Detect which cell encompasses the target text, then output its (x, y) center coordinate. 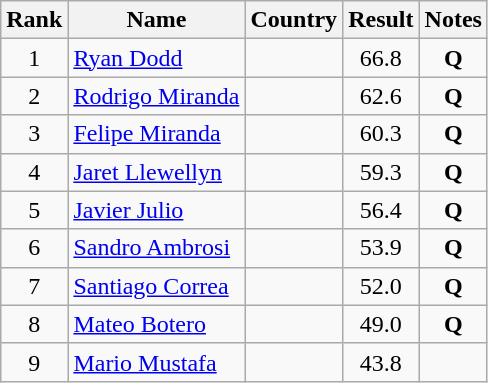
8 (34, 324)
60.3 (381, 134)
2 (34, 96)
43.8 (381, 362)
49.0 (381, 324)
Country (294, 20)
3 (34, 134)
Result (381, 20)
Santiago Correa (156, 286)
Mateo Botero (156, 324)
Ryan Dodd (156, 58)
Rodrigo Miranda (156, 96)
Mario Mustafa (156, 362)
4 (34, 172)
6 (34, 248)
59.3 (381, 172)
52.0 (381, 286)
Javier Julio (156, 210)
53.9 (381, 248)
Felipe Miranda (156, 134)
9 (34, 362)
7 (34, 286)
Jaret Llewellyn (156, 172)
Name (156, 20)
56.4 (381, 210)
5 (34, 210)
Sandro Ambrosi (156, 248)
62.6 (381, 96)
66.8 (381, 58)
1 (34, 58)
Rank (34, 20)
Notes (453, 20)
